Return [x, y] of the center of cell containing provided text 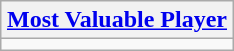
Most Valuable Player [116, 20]
